Provide the (x, y) coordinate of the cell's center where the given text is located.  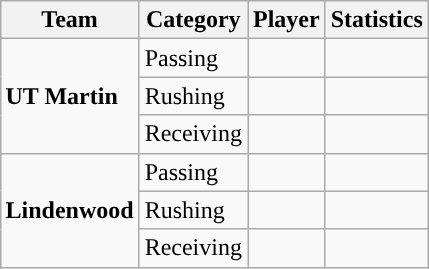
Statistics (376, 20)
Lindenwood (70, 210)
Team (70, 20)
Category (193, 20)
UT Martin (70, 96)
Player (287, 20)
